Identify which cell holds the provided text, then report its [x, y] central coordinate. 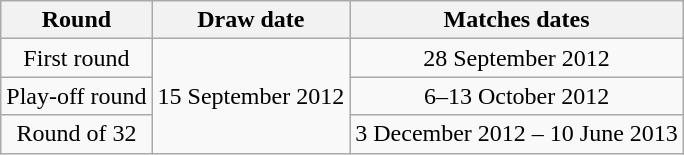
First round [76, 58]
Play-off round [76, 96]
6–13 October 2012 [517, 96]
Matches dates [517, 20]
Draw date [251, 20]
Round [76, 20]
Round of 32 [76, 134]
15 September 2012 [251, 96]
28 September 2012 [517, 58]
3 December 2012 – 10 June 2013 [517, 134]
